Detect which cell encompasses the target text, then output its (X, Y) center coordinate. 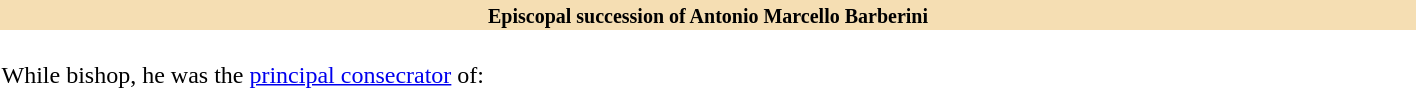
Episcopal succession of Antonio Marcello Barberini (708, 15)
